Provide the [x, y] coordinate of the cell's center where the given text is located.  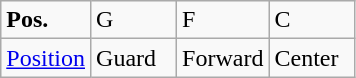
F [223, 20]
G [134, 20]
C [312, 20]
Forward [223, 58]
Pos. [46, 20]
Center [312, 58]
Position [46, 58]
Guard [134, 58]
